Find where the given text appears and provide that cell's center as [x, y] coordinate. 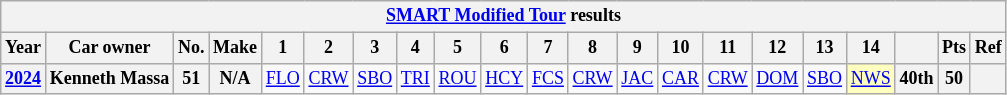
13 [825, 48]
9 [638, 48]
10 [681, 48]
FLO [282, 78]
CAR [681, 78]
1 [282, 48]
8 [592, 48]
40th [916, 78]
JAC [638, 78]
No. [192, 48]
ROU [458, 78]
2 [328, 48]
12 [778, 48]
Pts [954, 48]
4 [415, 48]
DOM [778, 78]
6 [504, 48]
Car owner [109, 48]
2024 [24, 78]
3 [375, 48]
Make [236, 48]
N/A [236, 78]
NWS [870, 78]
HCY [504, 78]
SMART Modified Tour results [504, 16]
50 [954, 78]
Kenneth Massa [109, 78]
TRI [415, 78]
11 [728, 48]
FCS [548, 78]
7 [548, 48]
Year [24, 48]
5 [458, 48]
51 [192, 78]
14 [870, 48]
Ref [988, 48]
